Find where the given text appears and provide that cell's center as [X, Y] coordinate. 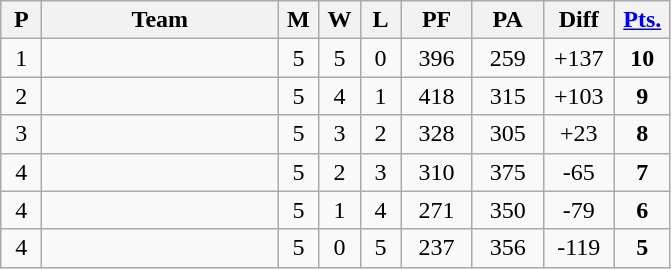
L [380, 20]
237 [436, 248]
W [340, 20]
Pts. [642, 20]
305 [508, 134]
10 [642, 58]
315 [508, 96]
+23 [578, 134]
310 [436, 172]
356 [508, 248]
9 [642, 96]
Diff [578, 20]
+103 [578, 96]
M [298, 20]
-65 [578, 172]
375 [508, 172]
350 [508, 210]
8 [642, 134]
PA [508, 20]
418 [436, 96]
271 [436, 210]
6 [642, 210]
P [22, 20]
Team [160, 20]
7 [642, 172]
-79 [578, 210]
259 [508, 58]
-119 [578, 248]
396 [436, 58]
+137 [578, 58]
328 [436, 134]
PF [436, 20]
